Locate the cell with the specified text and output its (x, y) center coordinate. 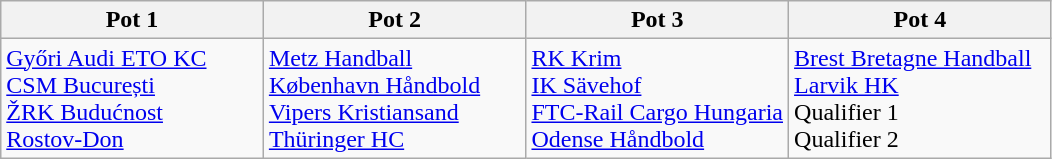
Pot 4 (920, 20)
RK Krim IK Sävehof FTC-Rail Cargo Hungaria Odense Håndbold (658, 98)
Brest Bretagne Handball Larvik HKQualifier 1Qualifier 2 (920, 98)
Pot 1 (132, 20)
Pot 2 (394, 20)
Győri Audi ETO KC CSM București ŽRK Budućnost Rostov-Don (132, 98)
Pot 3 (658, 20)
Metz Handball København Håndbold Vipers Kristiansand Thüringer HC (394, 98)
